Detect which cell encompasses the target text, then output its [X, Y] center coordinate. 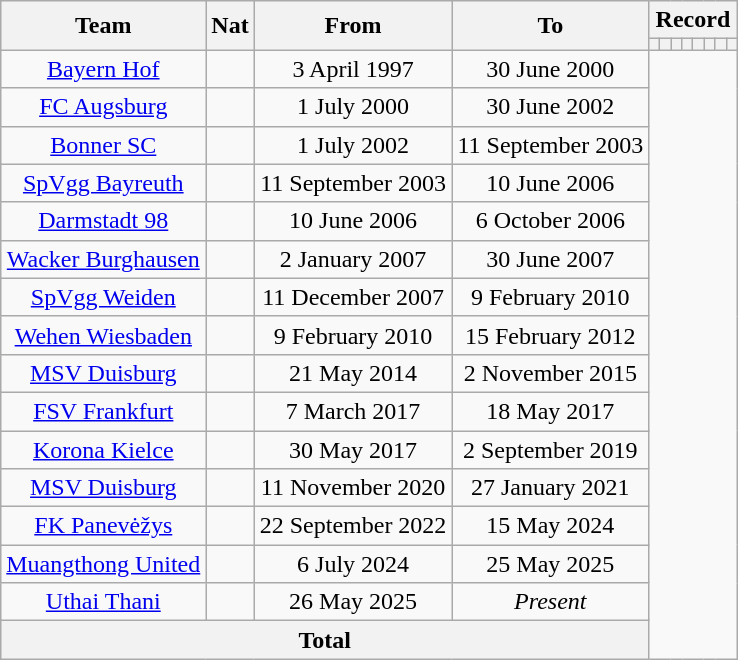
FSV Frankfurt [104, 411]
Wacker Burghausen [104, 259]
1 July 2000 [353, 107]
Present [550, 602]
1 July 2002 [353, 145]
From [353, 26]
Uthai Thani [104, 602]
FC Augsburg [104, 107]
Darmstadt 98 [104, 221]
25 May 2025 [550, 564]
FK Panevėžys [104, 526]
2 November 2015 [550, 373]
11 December 2007 [353, 297]
30 June 2007 [550, 259]
Korona Kielce [104, 449]
18 May 2017 [550, 411]
6 July 2024 [353, 564]
30 May 2017 [353, 449]
SpVgg Bayreuth [104, 183]
Muangthong United [104, 564]
30 June 2002 [550, 107]
Nat [230, 26]
2 September 2019 [550, 449]
21 May 2014 [353, 373]
2 January 2007 [353, 259]
3 April 1997 [353, 69]
SpVgg Weiden [104, 297]
Team [104, 26]
30 June 2000 [550, 69]
26 May 2025 [353, 602]
11 November 2020 [353, 488]
7 March 2017 [353, 411]
15 May 2024 [550, 526]
27 January 2021 [550, 488]
Record [693, 20]
To [550, 26]
15 February 2012 [550, 335]
Bonner SC [104, 145]
22 September 2022 [353, 526]
Wehen Wiesbaden [104, 335]
Total [325, 640]
Bayern Hof [104, 69]
6 October 2006 [550, 221]
